Extract the (X, Y) coordinate from the center of the cell holding the provided text.  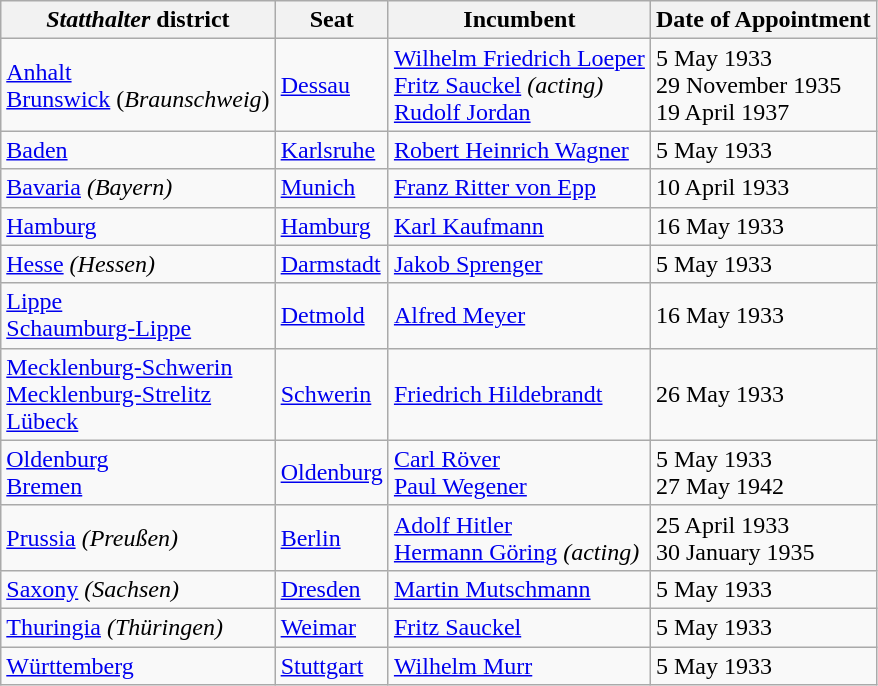
Jakob Sprenger (519, 264)
25 April 193330 January 1935 (763, 538)
Berlin (332, 538)
Wilhelm Friedrich Loeper Fritz Sauckel (acting) Rudolf Jordan (519, 85)
LippeSchaumburg-Lippe (138, 316)
Friedrich Hildebrandt (519, 394)
OldenburgBremen (138, 472)
Weimar (332, 627)
Statthalter district (138, 20)
Wilhelm Murr (519, 665)
26 May 1933 (763, 394)
Fritz Sauckel (519, 627)
Seat (332, 20)
Thuringia (Thüringen) (138, 627)
Mecklenburg-SchwerinMecklenburg-StrelitzLübeck (138, 394)
Martin Mutschmann (519, 589)
Saxony (Sachsen) (138, 589)
Adolf Hitler Hermann Göring (acting) (519, 538)
Franz Ritter von Epp (519, 188)
Date of Appointment (763, 20)
Alfred Meyer (519, 316)
Bavaria (Bayern) (138, 188)
Carl Röver Paul Wegener (519, 472)
Detmold (332, 316)
Schwerin (332, 394)
10 April 1933 (763, 188)
Dresden (332, 589)
5 May 193327 May 1942 (763, 472)
5 May 193329 November 193519 April 1937 (763, 85)
Dessau (332, 85)
Prussia (Preußen) (138, 538)
Incumbent (519, 20)
Darmstadt (332, 264)
Munich (332, 188)
Karlsruhe (332, 150)
Karl Kaufmann (519, 226)
AnhaltBrunswick (Braunschweig) (138, 85)
Stuttgart (332, 665)
Oldenburg (332, 472)
Württemberg (138, 665)
Baden (138, 150)
Robert Heinrich Wagner (519, 150)
Hesse (Hessen) (138, 264)
